For the text-containing cell, return its midpoint in (x, y) coordinate format. 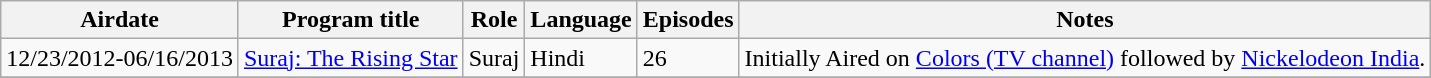
Airdate (120, 20)
Language (581, 20)
Program title (350, 20)
Notes (1085, 20)
Role (494, 20)
Initially Aired on Colors (TV channel) followed by Nickelodeon India. (1085, 58)
26 (688, 58)
Suraj (494, 58)
Hindi (581, 58)
12/23/2012-06/16/2013 (120, 58)
Episodes (688, 20)
Suraj: The Rising Star (350, 58)
